Scan for the cell matching the given text and deliver its [x, y] coordinate at center. 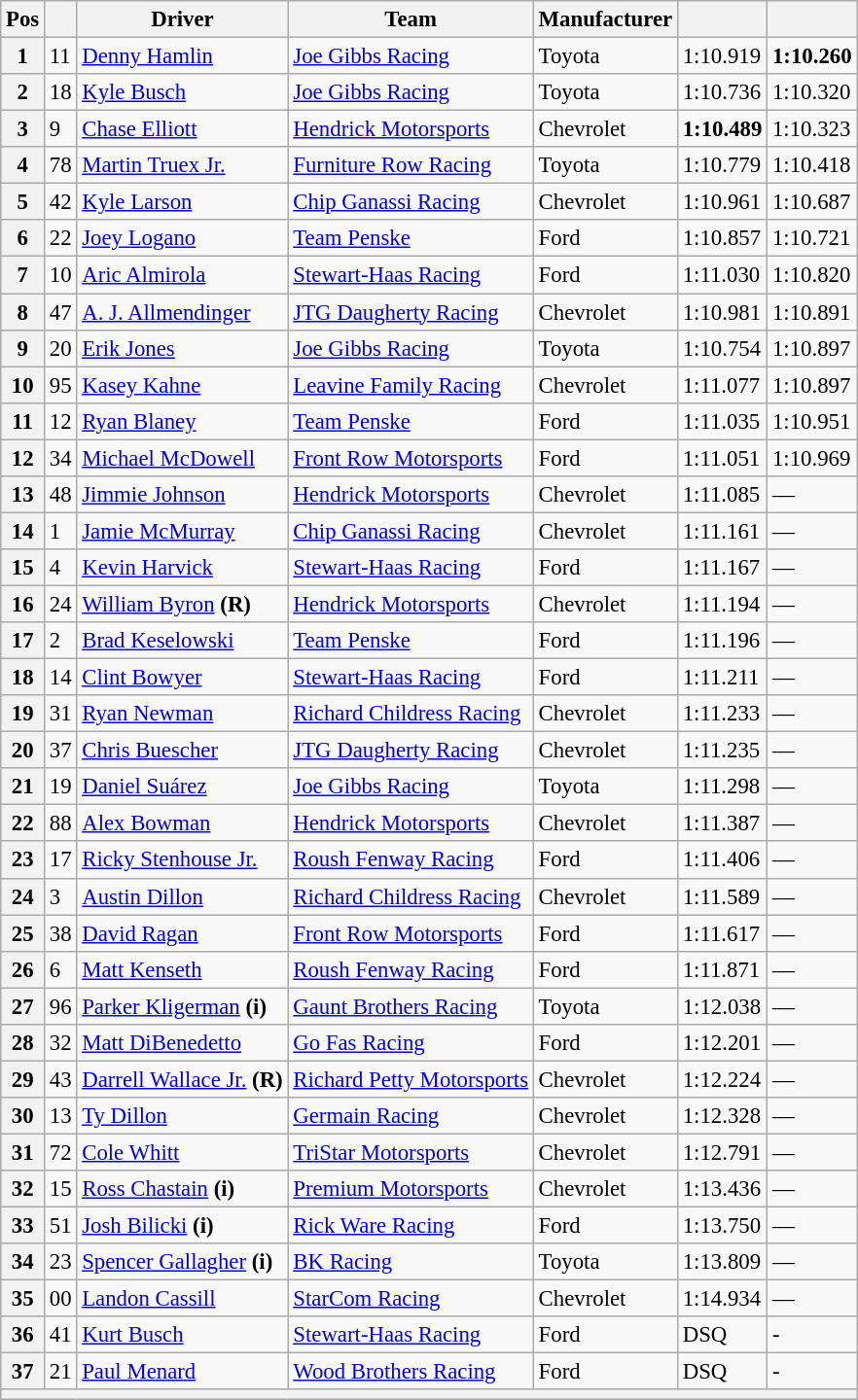
1:10.779 [722, 165]
Matt Kenseth [183, 969]
Darrell Wallace Jr. (R) [183, 1079]
Ross Chastain (i) [183, 1189]
1:10.891 [812, 312]
1:11.589 [722, 896]
1:14.934 [722, 1299]
Rick Ware Racing [411, 1226]
David Ragan [183, 933]
00 [60, 1299]
48 [60, 495]
Aric Almirola [183, 275]
Matt DiBenedetto [183, 1043]
7 [23, 275]
A. J. Allmendinger [183, 312]
1:10.260 [812, 56]
1:12.791 [722, 1152]
Alex Bowman [183, 823]
TriStar Motorsports [411, 1152]
8 [23, 312]
1:10.323 [812, 129]
1:12.201 [722, 1043]
1:11.194 [722, 604]
Kyle Busch [183, 92]
Austin Dillon [183, 896]
Michael McDowell [183, 458]
Paul Menard [183, 1372]
1:10.919 [722, 56]
1:10.320 [812, 92]
Martin Truex Jr. [183, 165]
1:10.687 [812, 202]
1:10.489 [722, 129]
Kyle Larson [183, 202]
Germain Racing [411, 1116]
Brad Keselowski [183, 641]
Ryan Blaney [183, 421]
Ryan Newman [183, 714]
Parker Kligerman (i) [183, 1006]
1:10.951 [812, 421]
Landon Cassill [183, 1299]
Pos [23, 19]
28 [23, 1043]
Leavine Family Racing [411, 385]
Joey Logano [183, 238]
72 [60, 1152]
1:10.721 [812, 238]
43 [60, 1079]
38 [60, 933]
Cole Whitt [183, 1152]
1:11.167 [722, 568]
Daniel Suárez [183, 787]
1:10.418 [812, 165]
1:11.406 [722, 860]
1:11.077 [722, 385]
1:11.233 [722, 714]
Jamie McMurray [183, 531]
1:11.196 [722, 641]
Kevin Harvick [183, 568]
BK Racing [411, 1262]
1:11.871 [722, 969]
1:13.809 [722, 1262]
25 [23, 933]
1:11.235 [722, 751]
1:10.736 [722, 92]
Chase Elliott [183, 129]
Manufacturer [605, 19]
35 [23, 1299]
1:11.617 [722, 933]
1:11.085 [722, 495]
29 [23, 1079]
Premium Motorsports [411, 1189]
16 [23, 604]
1:11.298 [722, 787]
1:13.750 [722, 1226]
1:11.211 [722, 678]
78 [60, 165]
1:11.161 [722, 531]
95 [60, 385]
1:10.981 [722, 312]
Richard Petty Motorsports [411, 1079]
96 [60, 1006]
1:11.035 [722, 421]
Driver [183, 19]
42 [60, 202]
88 [60, 823]
30 [23, 1116]
William Byron (R) [183, 604]
1:12.038 [722, 1006]
1:10.857 [722, 238]
33 [23, 1226]
1:10.754 [722, 348]
Josh Bilicki (i) [183, 1226]
Clint Bowyer [183, 678]
27 [23, 1006]
Erik Jones [183, 348]
1:10.961 [722, 202]
Chris Buescher [183, 751]
1:10.820 [812, 275]
1:13.436 [722, 1189]
Denny Hamlin [183, 56]
5 [23, 202]
Ty Dillon [183, 1116]
Spencer Gallagher (i) [183, 1262]
1:10.969 [812, 458]
Wood Brothers Racing [411, 1372]
Gaunt Brothers Racing [411, 1006]
36 [23, 1335]
Furniture Row Racing [411, 165]
1:11.387 [722, 823]
1:11.030 [722, 275]
26 [23, 969]
Kurt Busch [183, 1335]
41 [60, 1335]
1:12.328 [722, 1116]
Jimmie Johnson [183, 495]
1:11.051 [722, 458]
47 [60, 312]
1:12.224 [722, 1079]
Team [411, 19]
Kasey Kahne [183, 385]
Ricky Stenhouse Jr. [183, 860]
51 [60, 1226]
Go Fas Racing [411, 1043]
StarCom Racing [411, 1299]
